For the text-containing cell, return its midpoint in [x, y] coordinate format. 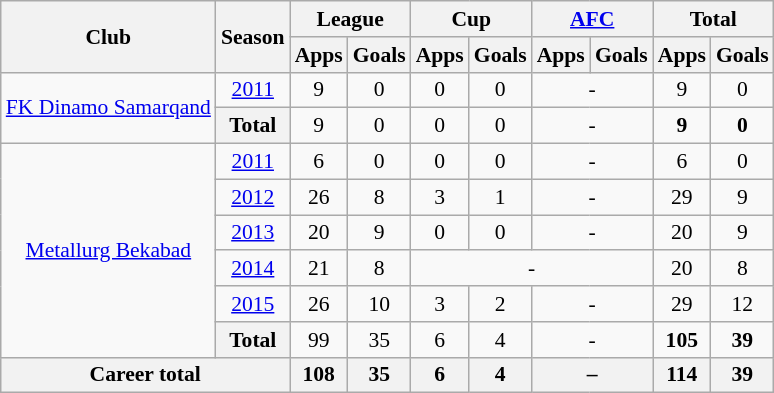
105 [682, 340]
2014 [253, 269]
114 [682, 375]
108 [319, 375]
Metallurg Bekabad [108, 251]
99 [319, 340]
12 [742, 304]
Season [253, 36]
AFC [592, 19]
2015 [253, 304]
21 [319, 269]
Club [108, 36]
2012 [253, 197]
2013 [253, 233]
10 [380, 304]
Cup [472, 19]
Career total [146, 375]
– [592, 375]
1 [500, 197]
FK Dinamo Samarqand [108, 108]
League [350, 19]
2 [500, 304]
